For the text-containing cell, return its midpoint in [X, Y] coordinate format. 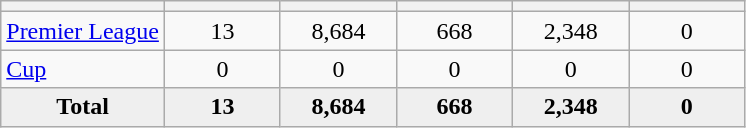
Cup [83, 69]
Total [83, 107]
Premier League [83, 31]
